Output the [X, Y] coordinate of the center of the cell containing the given text.  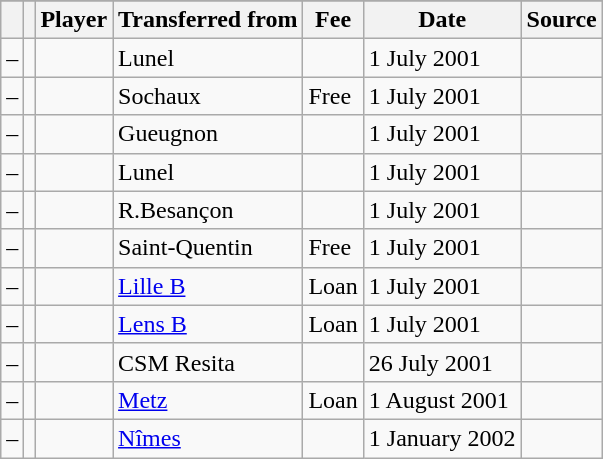
Transferred from [208, 20]
Sochaux [208, 96]
Nîmes [208, 438]
Lens B [208, 324]
26 July 2001 [442, 362]
Lille B [208, 286]
Source [562, 20]
Metz [208, 400]
1 January 2002 [442, 438]
Gueugnon [208, 134]
Date [442, 20]
Player [74, 20]
R.Besançon [208, 210]
Saint-Quentin [208, 248]
CSM Resita [208, 362]
1 August 2001 [442, 400]
Fee [333, 20]
